For the text-containing cell, return its midpoint in (x, y) coordinate format. 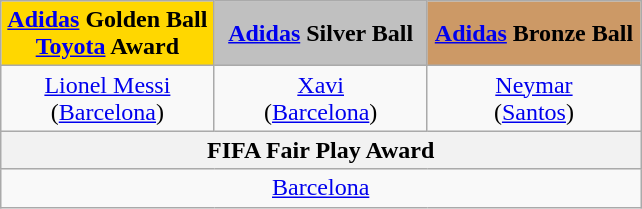
Adidas Silver Ball (320, 34)
Xavi(Barcelona) (320, 98)
FIFA Fair Play Award (321, 150)
Adidas Golden BallToyota Award (108, 34)
Barcelona (321, 188)
Neymar(Santos) (534, 98)
Lionel Messi(Barcelona) (108, 98)
Adidas Bronze Ball (534, 34)
